Determine the (x, y) coordinate at the center of the cell enclosing the given text.  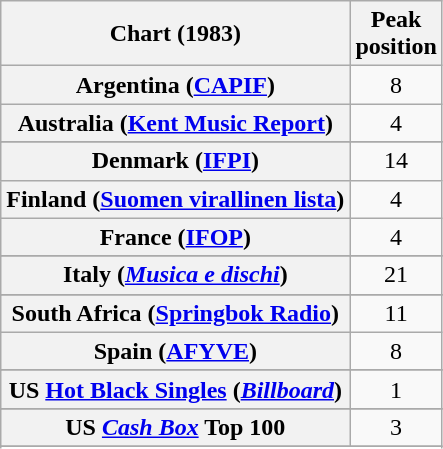
Peakposition (396, 34)
21 (396, 275)
US Cash Box Top 100 (176, 427)
France (IFOP) (176, 237)
Chart (1983) (176, 34)
1 (396, 389)
Finland (Suomen virallinen lista) (176, 199)
Argentina (CAPIF) (176, 85)
11 (396, 313)
Australia (Kent Music Report) (176, 123)
US Hot Black Singles (Billboard) (176, 389)
Denmark (IFPI) (176, 161)
14 (396, 161)
South Africa (Springbok Radio) (176, 313)
3 (396, 427)
Italy (Musica e dischi) (176, 275)
Spain (AFYVE) (176, 351)
